Search for the cell housing the specified text and yield its [X, Y] center coordinate. 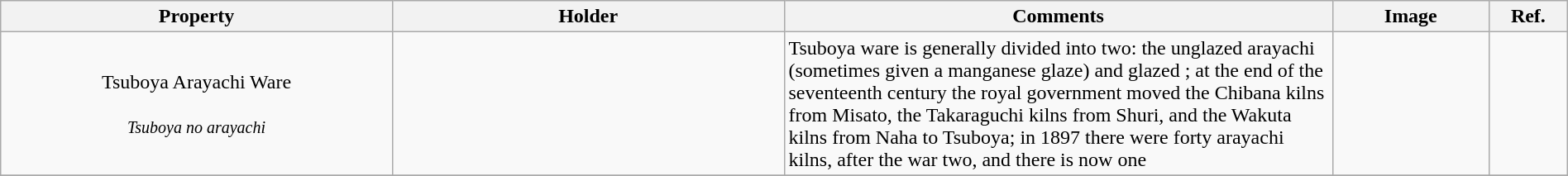
Image [1411, 17]
Holder [588, 17]
Property [197, 17]
Tsuboya Arayachi WareTsuboya no arayachi [197, 104]
Ref. [1528, 17]
Comments [1059, 17]
